Detect which cell encompasses the target text, then output its (X, Y) center coordinate. 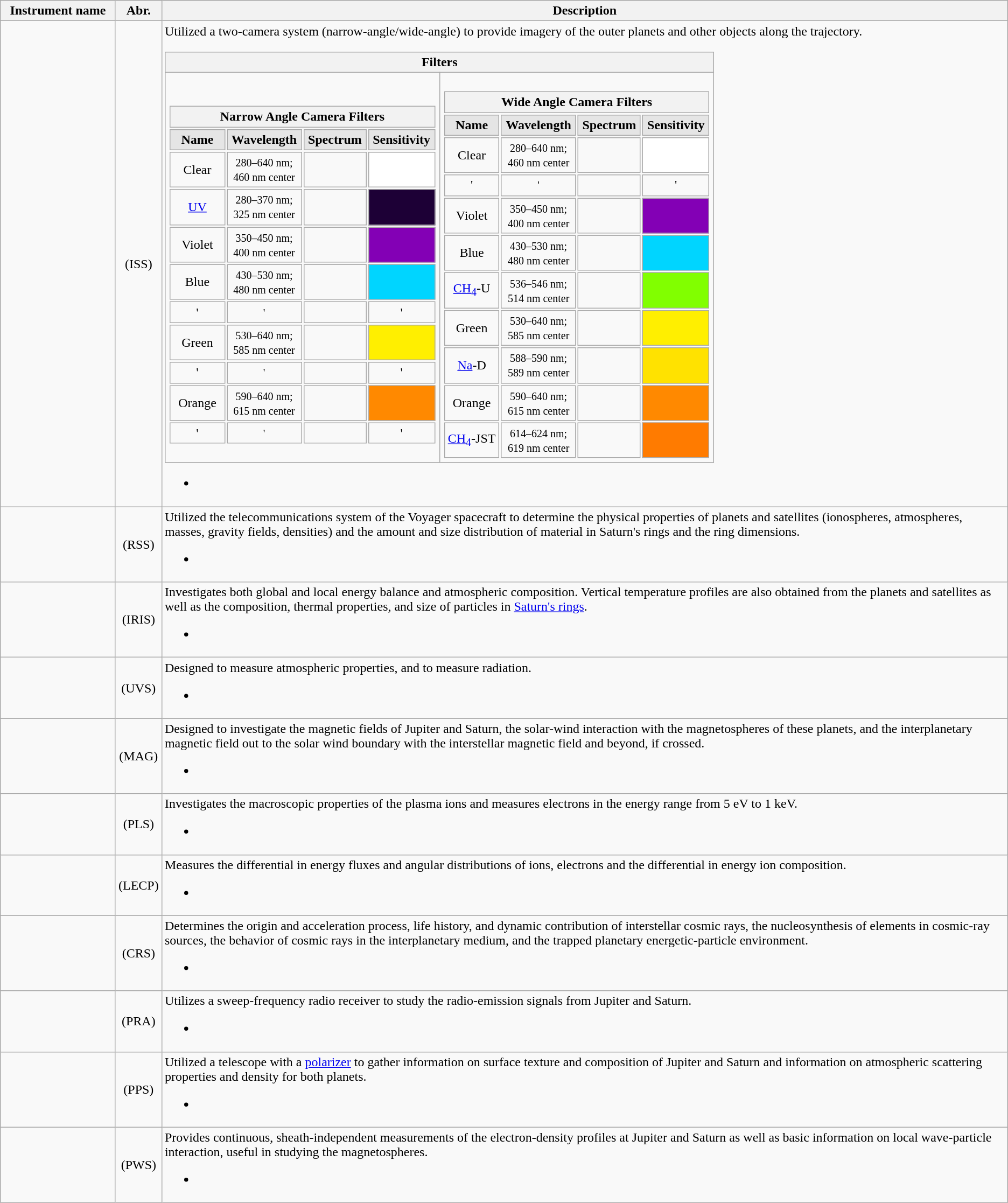
Filters (439, 62)
Investigates the macroscopic properties of the plasma ions and measures electrons in the energy range from 5 eV to 1 keV. (585, 824)
CH4-JST (472, 440)
(LECP) (138, 885)
(PRA) (138, 1021)
614–624 nm;619 nm center (538, 440)
Description (585, 11)
280–370 nm;325 nm center (264, 207)
UV (197, 207)
(CRS) (138, 953)
(IRIS) (138, 620)
Instrument name (58, 11)
Narrow Angle Camera Filters (303, 117)
(UVS) (138, 688)
(PWS) (138, 1165)
CH4-U (472, 291)
536–546 nm;514 nm center (538, 291)
Measures the differential in energy fluxes and angular distributions of ions, electrons and the differential in energy ion composition. (585, 885)
Wide Angle Camera Filters (577, 102)
(PPS) (138, 1089)
Utilizes a sweep-frequency radio receiver to study the radio-emission signals from Jupiter and Saturn. (585, 1021)
(RSS) (138, 544)
Na-D (472, 365)
(ISS) (138, 264)
Designed to measure atmospheric properties, and to measure radiation. (585, 688)
588–590 nm;589 nm center (538, 365)
(MAG) (138, 756)
Abr. (138, 11)
(PLS) (138, 824)
